Detect which cell encompasses the target text, then output its (X, Y) center coordinate. 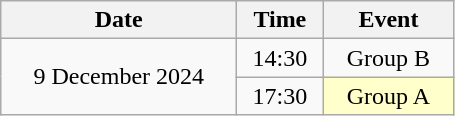
Group A (388, 96)
Group B (388, 58)
14:30 (280, 58)
Time (280, 20)
Date (119, 20)
Event (388, 20)
17:30 (280, 96)
9 December 2024 (119, 77)
